Determine the [x, y] coordinate at the center of the cell enclosing the given text.  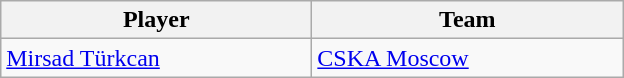
Player [156, 20]
CSKA Moscow [468, 58]
Team [468, 20]
Mirsad Türkcan [156, 58]
